Find where the given text appears and provide that cell's center as [x, y] coordinate. 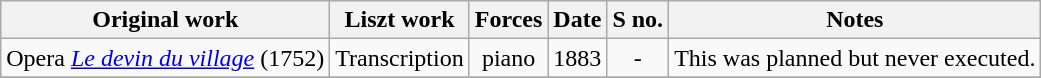
Liszt work [400, 20]
This was planned but never executed. [855, 58]
piano [508, 58]
Forces [508, 20]
Transcription [400, 58]
1883 [578, 58]
S no. [638, 20]
Date [578, 20]
Opera Le devin du village (1752) [166, 58]
- [638, 58]
Notes [855, 20]
Original work [166, 20]
